Determine the (x, y) coordinate at the center of the cell enclosing the given text.  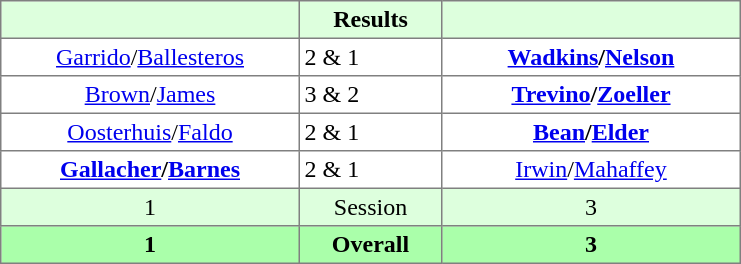
Brown/James (150, 95)
Results (370, 20)
Oosterhuis/Faldo (150, 132)
Overall (370, 245)
3 & 2 (370, 95)
Wadkins/Nelson (591, 57)
Bean/Elder (591, 132)
Gallacher/Barnes (150, 170)
Irwin/Mahaffey (591, 170)
Session (370, 207)
Garrido/Ballesteros (150, 57)
Trevino/Zoeller (591, 95)
